Scan for the cell matching the given text and deliver its (X, Y) coordinate at center. 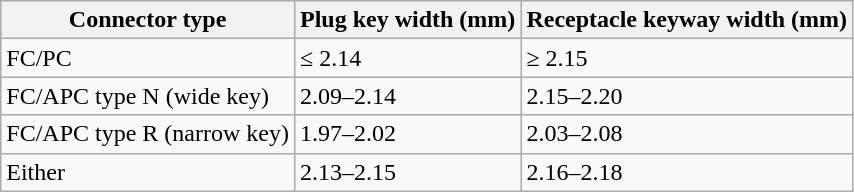
FC/APC type N (wide key) (148, 96)
≤ 2.14 (407, 58)
Connector type (148, 20)
2.15–2.20 (687, 96)
FC/PC (148, 58)
1.97–2.02 (407, 134)
2.16–2.18 (687, 172)
2.03–2.08 (687, 134)
2.13–2.15 (407, 172)
FC/APC type R (narrow key) (148, 134)
Either (148, 172)
Plug key width (mm) (407, 20)
Receptacle keyway width (mm) (687, 20)
≥ 2.15 (687, 58)
2.09–2.14 (407, 96)
